Identify which cell holds the provided text, then report its [x, y] central coordinate. 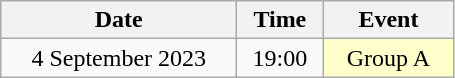
Date [119, 20]
Time [280, 20]
19:00 [280, 58]
Event [388, 20]
Group A [388, 58]
4 September 2023 [119, 58]
